Pinpoint the cell where the given text exists, returning its [x, y] midpoint coordinate. 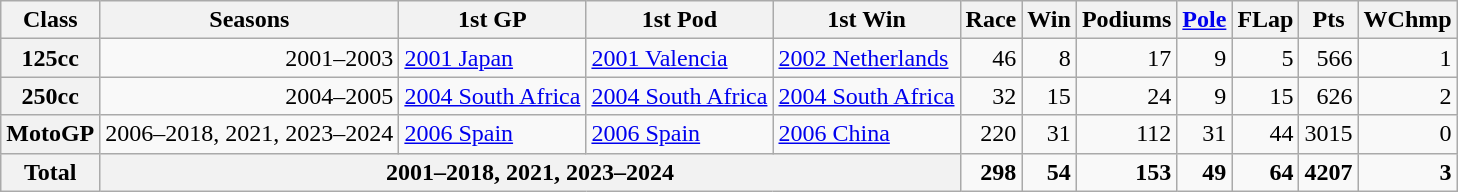
1st Pod [680, 20]
Seasons [250, 20]
Pole [1204, 20]
2001 Valencia [680, 58]
1st GP [492, 20]
112 [1126, 134]
FLap [1266, 20]
Total [50, 172]
2002 Netherlands [866, 58]
Podiums [1126, 20]
1st Win [866, 20]
2001–2003 [250, 58]
153 [1126, 172]
2001–2018, 2021, 2023–2024 [530, 172]
3 [1408, 172]
3015 [1328, 134]
Win [1050, 20]
220 [991, 134]
566 [1328, 58]
2 [1408, 96]
2004–2005 [250, 96]
49 [1204, 172]
Pts [1328, 20]
MotoGP [50, 134]
Class [50, 20]
17 [1126, 58]
WChmp [1408, 20]
2006 China [866, 134]
5 [1266, 58]
125cc [50, 58]
Race [991, 20]
8 [1050, 58]
1 [1408, 58]
32 [991, 96]
298 [991, 172]
250cc [50, 96]
64 [1266, 172]
54 [1050, 172]
2006–2018, 2021, 2023–2024 [250, 134]
626 [1328, 96]
44 [1266, 134]
4207 [1328, 172]
46 [991, 58]
0 [1408, 134]
24 [1126, 96]
2001 Japan [492, 58]
